Find where the given text appears and provide that cell's center as [X, Y] coordinate. 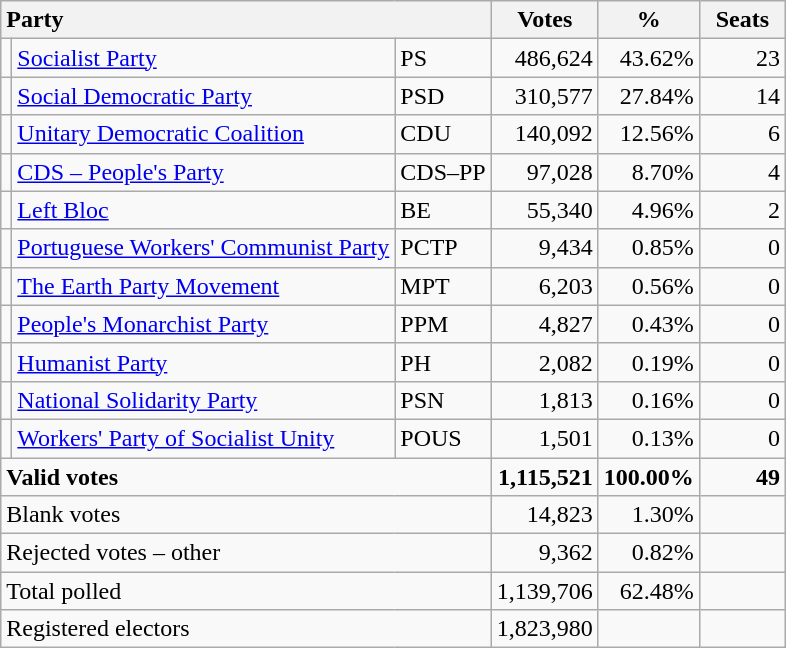
CDS – People's Party [204, 172]
Socialist Party [204, 58]
14 [742, 96]
Unitary Democratic Coalition [204, 134]
2 [742, 210]
Humanist Party [204, 362]
Total polled [246, 591]
0.16% [648, 400]
PH [443, 362]
4,827 [544, 324]
1.30% [648, 515]
1,115,521 [544, 477]
MPT [443, 286]
Votes [544, 20]
Blank votes [246, 515]
1,823,980 [544, 629]
12.56% [648, 134]
14,823 [544, 515]
23 [742, 58]
486,624 [544, 58]
PPM [443, 324]
43.62% [648, 58]
49 [742, 477]
PSN [443, 400]
Social Democratic Party [204, 96]
0.82% [648, 553]
0.43% [648, 324]
People's Monarchist Party [204, 324]
62.48% [648, 591]
6 [742, 134]
0.19% [648, 362]
Portuguese Workers' Communist Party [204, 248]
8.70% [648, 172]
Rejected votes – other [246, 553]
100.00% [648, 477]
310,577 [544, 96]
2,082 [544, 362]
9,434 [544, 248]
4 [742, 172]
CDS–PP [443, 172]
Seats [742, 20]
Workers' Party of Socialist Unity [204, 438]
9,362 [544, 553]
1,813 [544, 400]
Left Bloc [204, 210]
CDU [443, 134]
PSD [443, 96]
The Earth Party Movement [204, 286]
27.84% [648, 96]
PS [443, 58]
National Solidarity Party [204, 400]
0.13% [648, 438]
0.85% [648, 248]
55,340 [544, 210]
Party [246, 20]
PCTP [443, 248]
97,028 [544, 172]
Registered electors [246, 629]
POUS [443, 438]
Valid votes [246, 477]
0.56% [648, 286]
% [648, 20]
1,139,706 [544, 591]
140,092 [544, 134]
6,203 [544, 286]
4.96% [648, 210]
BE [443, 210]
1,501 [544, 438]
